Detect which cell encompasses the target text, then output its [X, Y] center coordinate. 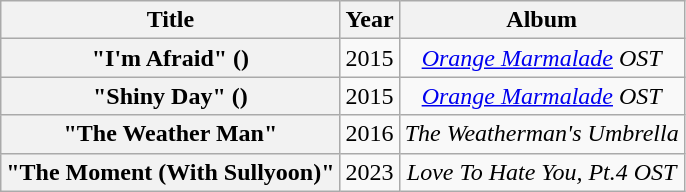
2016 [370, 134]
"I'm Afraid" () [170, 58]
The Weatherman's Umbrella [542, 134]
Album [542, 20]
"Shiny Day" () [170, 96]
Year [370, 20]
Love To Hate You, Pt.4 OST [542, 172]
Title [170, 20]
"The Weather Man" [170, 134]
2023 [370, 172]
"The Moment (With Sullyoon)" [170, 172]
